Locate the cell with the specified text and output its (x, y) center coordinate. 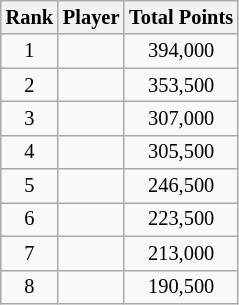
6 (30, 219)
353,500 (181, 85)
5 (30, 186)
246,500 (181, 186)
Rank (30, 17)
3 (30, 118)
190,500 (181, 287)
Player (91, 17)
8 (30, 287)
305,500 (181, 152)
Total Points (181, 17)
223,500 (181, 219)
1 (30, 51)
213,000 (181, 253)
2 (30, 85)
7 (30, 253)
394,000 (181, 51)
307,000 (181, 118)
4 (30, 152)
